Provide the (x, y) coordinate of the cell's center where the given text is located.  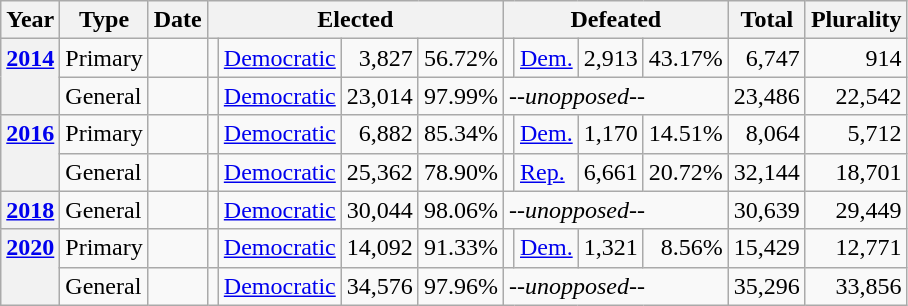
6,882 (380, 134)
Type (104, 20)
98.06% (460, 210)
18,701 (856, 172)
8.56% (686, 248)
Rep. (546, 172)
23,486 (766, 96)
33,856 (856, 286)
3,827 (380, 58)
2018 (30, 210)
914 (856, 58)
12,771 (856, 248)
5,712 (856, 134)
Defeated (616, 20)
56.72% (460, 58)
25,362 (380, 172)
1,321 (610, 248)
15,429 (766, 248)
30,044 (380, 210)
97.99% (460, 96)
2014 (30, 77)
34,576 (380, 286)
Elected (355, 20)
85.34% (460, 134)
2,913 (610, 58)
35,296 (766, 286)
29,449 (856, 210)
2016 (30, 153)
1,170 (610, 134)
Total (766, 20)
20.72% (686, 172)
6,747 (766, 58)
32,144 (766, 172)
14,092 (380, 248)
43.17% (686, 58)
14.51% (686, 134)
2020 (30, 267)
8,064 (766, 134)
22,542 (856, 96)
91.33% (460, 248)
30,639 (766, 210)
78.90% (460, 172)
Date (178, 20)
23,014 (380, 96)
Plurality (856, 20)
Year (30, 20)
6,661 (610, 172)
97.96% (460, 286)
